Provide the [X, Y] coordinate of the cell's center where the given text is located.  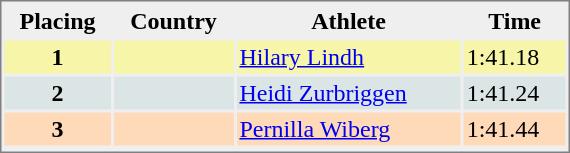
Placing [57, 20]
3 [57, 128]
Country [174, 20]
Heidi Zurbriggen [348, 92]
Time [515, 20]
1 [57, 56]
2 [57, 92]
1:41.24 [515, 92]
Athlete [348, 20]
1:41.44 [515, 128]
Hilary Lindh [348, 56]
1:41.18 [515, 56]
Pernilla Wiberg [348, 128]
